From the cell containing the given text, extract its center point as [x, y] coordinate. 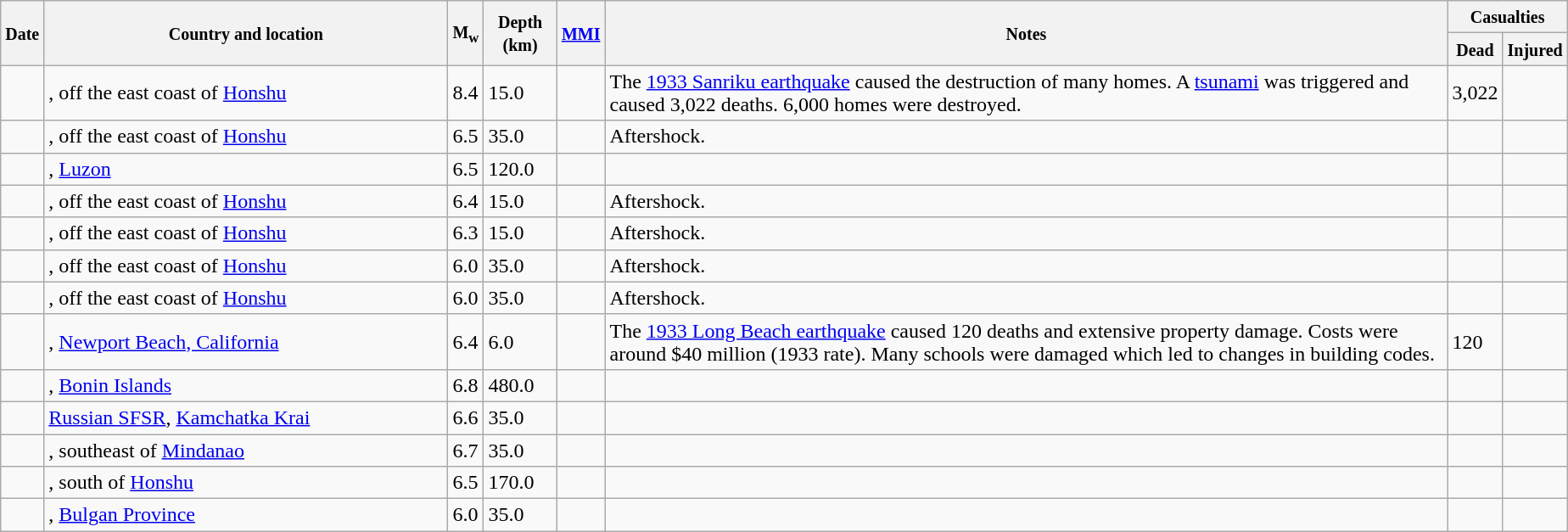
8.4 [466, 93]
Russian SFSR, Kamchatka Krai [246, 417]
, Newport Beach, California [246, 341]
6.8 [466, 385]
6.7 [466, 451]
Mw [466, 33]
3,022 [1475, 93]
, Luzon [246, 169]
Date [22, 33]
Notes [1027, 33]
, Bulgan Province [246, 515]
6.6 [466, 417]
120.0 [521, 169]
, south of Honshu [246, 483]
, southeast of Mindanao [246, 451]
, Bonin Islands [246, 385]
Country and location [246, 33]
6.3 [466, 233]
Dead [1475, 49]
Casualties [1507, 17]
MMI [580, 33]
The 1933 Sanriku earthquake caused the destruction of many homes. A tsunami was triggered and caused 3,022 deaths. 6,000 homes were destroyed. [1027, 93]
480.0 [521, 385]
120 [1475, 341]
170.0 [521, 483]
Injured [1535, 49]
Depth (km) [521, 33]
